Return the [x, y] coordinate for the center point of the cell that contains the specified text.  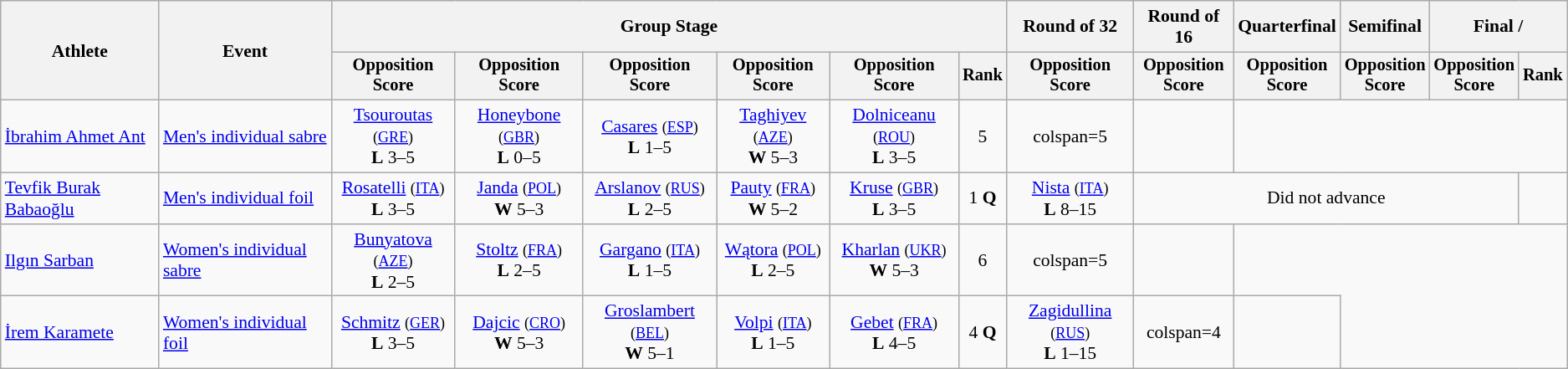
Semifinal [1385, 27]
Group Stage [669, 27]
Women's individual foil [245, 333]
Round of 32 [1070, 27]
colspan=4 [1184, 333]
Volpi (ITA) L 1–5 [773, 333]
5 [983, 137]
İrem Karamete [80, 333]
Nista (ITA) L 8–15 [1070, 199]
Arslanov (RUS) L 2–5 [649, 199]
Rosatelli (ITA) L 3–5 [393, 199]
Gebet (FRA) L 4–5 [894, 333]
İbrahim Ahmet Ant [80, 137]
Event [245, 50]
Schmitz (GER) L 3–5 [393, 333]
Women's individual sabre [245, 261]
4 Q [983, 333]
Stoltz (FRA) L 2–5 [518, 261]
Honeybone (GBR) L 0–5 [518, 137]
Bunyatova (AZE) L 2–5 [393, 261]
Quarterfinal [1287, 27]
Did not advance [1326, 199]
Zagidullina (RUS) L 1–15 [1070, 333]
Tsouroutas (GRE) L 3–5 [393, 137]
Final / [1498, 27]
Kharlan (UKR) W 5–3 [894, 261]
Ilgın Sarban [80, 261]
Gargano (ITA) L 1–5 [649, 261]
Kruse (GBR) L 3–5 [894, 199]
Casares (ESP) L 1–5 [649, 137]
Round of 16 [1184, 27]
Groslambert (BEL) W 5–1 [649, 333]
Dajcic (CRO) W 5–3 [518, 333]
Men's individual sabre [245, 137]
Taghiyev (AZE) W 5–3 [773, 137]
Wątora (POL) L 2–5 [773, 261]
Janda (POL) W 5–3 [518, 199]
Athlete [80, 50]
Dolniceanu (ROU) L 3–5 [894, 137]
Tevfik Burak Babaoğlu [80, 199]
6 [983, 261]
1 Q [983, 199]
Pauty (FRA) W 5–2 [773, 199]
Men's individual foil [245, 199]
